Find where the given text appears and provide that cell's center as [X, Y] coordinate. 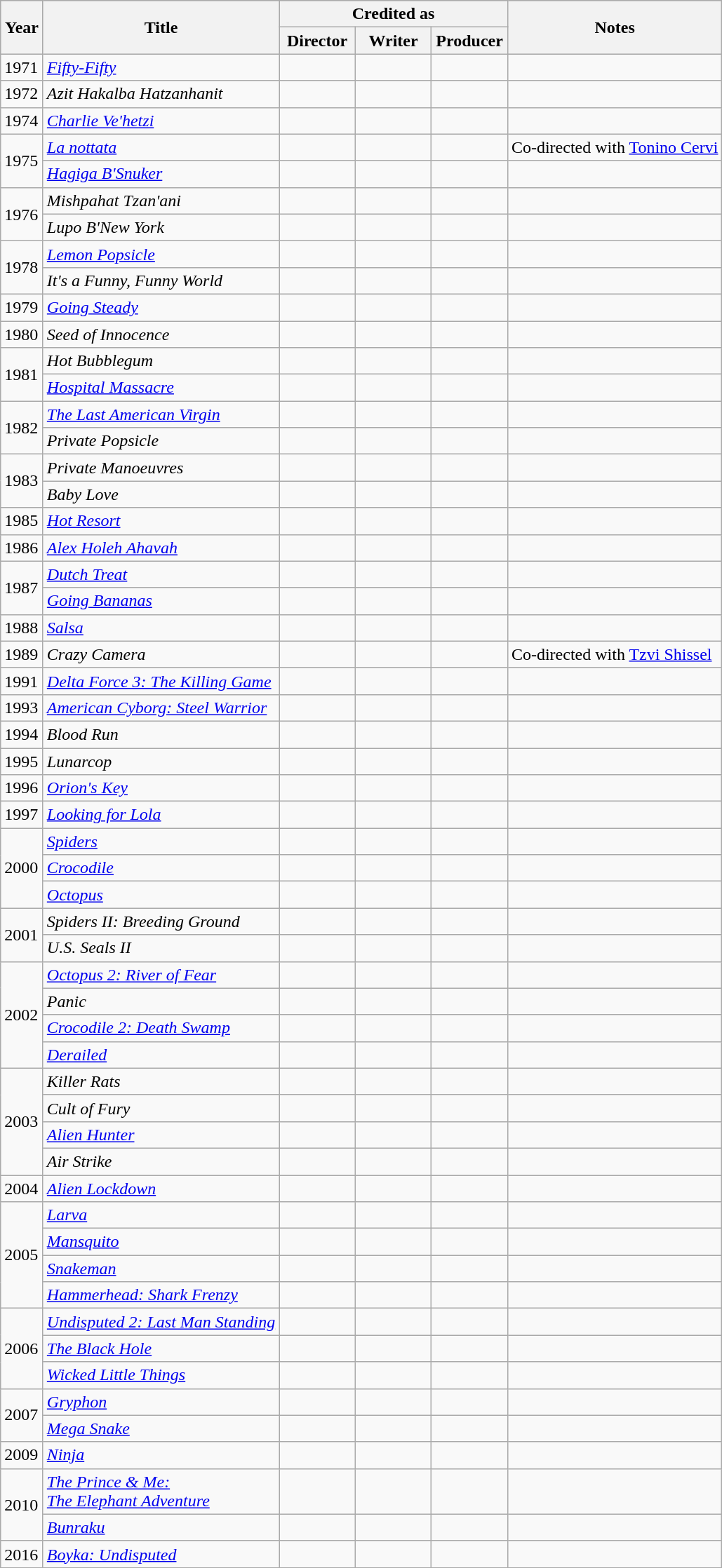
2016 [22, 1554]
Private Popsicle [161, 441]
1978 [22, 267]
1980 [22, 334]
2006 [22, 1349]
2005 [22, 1255]
Mega Snake [161, 1428]
1991 [22, 681]
Ninja [161, 1455]
1993 [22, 708]
Derailed [161, 1055]
Killer Rats [161, 1081]
Producer [470, 41]
Lemon Popsicle [161, 254]
La nottata [161, 147]
Director [317, 41]
2000 [22, 868]
2010 [22, 1505]
2009 [22, 1455]
Going Bananas [161, 601]
Hot Bubblegum [161, 361]
1981 [22, 374]
2002 [22, 1015]
2003 [22, 1121]
Salsa [161, 628]
Delta Force 3: The Killing Game [161, 681]
Year [22, 27]
Alex Holeh Ahavah [161, 548]
1974 [22, 121]
Mansquito [161, 1242]
Bunraku [161, 1527]
2004 [22, 1189]
The Prince & Me:The Elephant Adventure [161, 1491]
Cult of Fury [161, 1108]
Crocodile 2: Death Swamp [161, 1028]
Fifty-Fifty [161, 67]
Boyka: Undisputed [161, 1554]
1995 [22, 761]
1975 [22, 161]
U.S. Seals II [161, 948]
Hospital Massacre [161, 388]
Air Strike [161, 1161]
Crazy Camera [161, 654]
1979 [22, 307]
Azit Hakalba Hatzanhanit [161, 94]
Notes [615, 27]
1987 [22, 588]
Undisputed 2: Last Man Standing [161, 1322]
Orion's Key [161, 788]
Octopus [161, 895]
The Black Hole [161, 1349]
2001 [22, 935]
Lunarcop [161, 761]
2007 [22, 1415]
Lupo B'New York [161, 227]
Wicked Little Things [161, 1375]
Crocodile [161, 868]
Writer [393, 41]
Alien Hunter [161, 1135]
Credited as [394, 14]
Hammerhead: Shark Frenzy [161, 1295]
1989 [22, 654]
Larva [161, 1215]
Mishpahat Tzan'ani [161, 201]
1976 [22, 214]
Snakeman [161, 1269]
1982 [22, 428]
1971 [22, 67]
Alien Lockdown [161, 1189]
1996 [22, 788]
Title [161, 27]
Going Steady [161, 307]
Panic [161, 1001]
American Cyborg: Steel Warrior [161, 708]
It's a Funny, Funny World [161, 281]
Hagiga B'Snuker [161, 174]
Spiders [161, 842]
Baby Love [161, 494]
Private Manoeuvres [161, 468]
Co-directed with Tzvi Shissel [615, 654]
1994 [22, 734]
Octopus 2: River of Fear [161, 975]
1972 [22, 94]
Looking for Lola [161, 815]
1986 [22, 548]
Co-directed with Tonino Cervi [615, 147]
Blood Run [161, 734]
Dutch Treat [161, 574]
1985 [22, 521]
Charlie Ve'hetzi [161, 121]
Spiders II: Breeding Ground [161, 921]
The Last American Virgin [161, 414]
1988 [22, 628]
Gryphon [161, 1402]
1997 [22, 815]
Seed of Innocence [161, 334]
1983 [22, 481]
Hot Resort [161, 521]
